Determine the (x, y) coordinate at the center of the cell enclosing the given text.  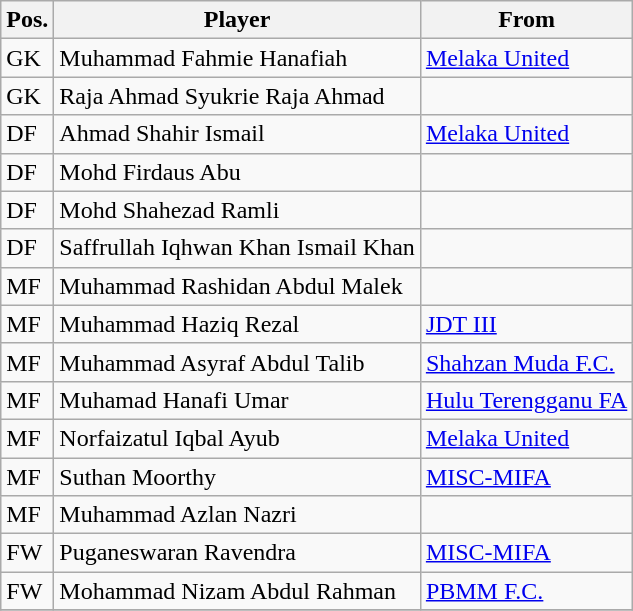
Mohammad Nizam Abdul Rahman (238, 591)
Puganeswaran Ravendra (238, 553)
JDT III (526, 324)
Shahzan Muda F.C. (526, 362)
Muhammad Fahmie Hanafiah (238, 58)
Pos. (28, 20)
Suthan Moorthy (238, 477)
Muhammad Asyraf Abdul Talib (238, 362)
Ahmad Shahir Ismail (238, 134)
Muhammad Azlan Nazri (238, 515)
Muhammad Haziq Rezal (238, 324)
Mohd Shahezad Ramli (238, 210)
PBMM F.C. (526, 591)
From (526, 20)
Player (238, 20)
Saffrullah Iqhwan Khan Ismail Khan (238, 248)
Mohd Firdaus Abu (238, 172)
Muhamad Hanafi Umar (238, 400)
Muhammad Rashidan Abdul Malek (238, 286)
Hulu Terengganu FA (526, 400)
Norfaizatul Iqbal Ayub (238, 438)
Raja Ahmad Syukrie Raja Ahmad (238, 96)
